Capture the cell that displays the provided text and extract its (X, Y) central coordinate. 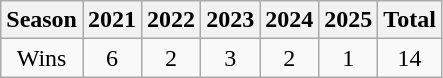
Wins (42, 58)
2025 (348, 20)
6 (112, 58)
2023 (230, 20)
Season (42, 20)
2024 (290, 20)
14 (410, 58)
3 (230, 58)
2022 (172, 20)
2021 (112, 20)
1 (348, 58)
Total (410, 20)
